Capture the cell that displays the provided text and extract its (x, y) central coordinate. 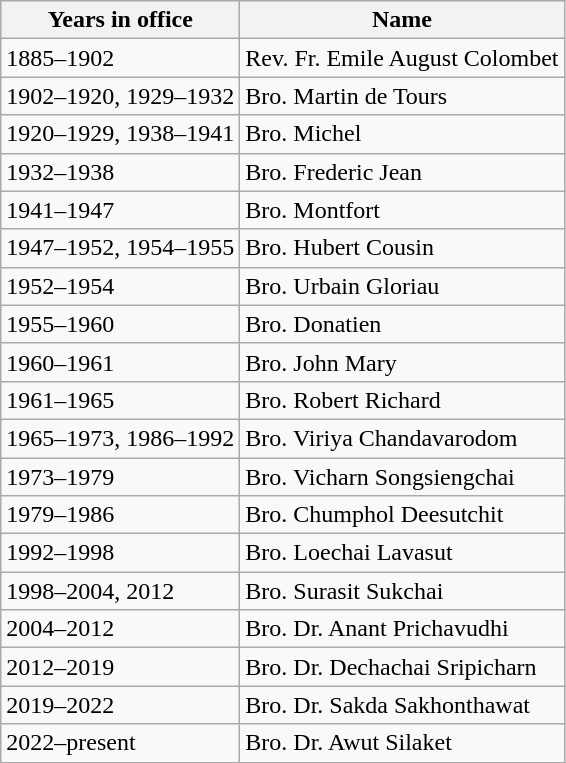
1955–1960 (120, 324)
Name (402, 20)
2019–2022 (120, 705)
Bro. Vicharn Songsiengchai (402, 477)
1992–1998 (120, 553)
1885–1902 (120, 58)
Bro. Viriya Chandavarodom (402, 438)
Bro. Martin de Tours (402, 96)
1941–1947 (120, 210)
1932–1938 (120, 172)
Bro. Dr. Dechachai Sripicharn (402, 667)
Bro. Robert Richard (402, 400)
2012–2019 (120, 667)
Bro. Donatien (402, 324)
Bro. John Mary (402, 362)
Bro. Frederic Jean (402, 172)
1965–1973, 1986–1992 (120, 438)
1952–1954 (120, 286)
1979–1986 (120, 515)
1961–1965 (120, 400)
Bro. Dr. Awut Silaket (402, 743)
1998–2004, 2012 (120, 591)
Bro. Surasit Sukchai (402, 591)
1960–1961 (120, 362)
Bro. Dr. Sakda Sakhonthawat (402, 705)
Bro. Dr. Anant Prichavudhi (402, 629)
1973–1979 (120, 477)
2022–present (120, 743)
Bro. Michel (402, 134)
Bro. Urbain Gloriau (402, 286)
Years in office (120, 20)
Bro. Hubert Cousin (402, 248)
2004–2012 (120, 629)
1920–1929, 1938–1941 (120, 134)
1902–1920, 1929–1932 (120, 96)
Bro. Montfort (402, 210)
Rev. Fr. Emile August Colombet (402, 58)
Bro. Chumphol Deesutchit (402, 515)
1947–1952, 1954–1955 (120, 248)
Bro. Loechai Lavasut (402, 553)
